Return [X, Y] of the center of cell containing provided text 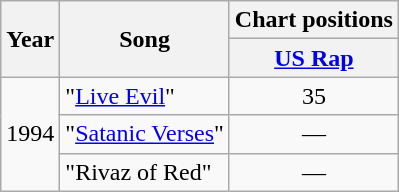
"Satanic Verses" [145, 134]
1994 [30, 134]
"Live Evil" [145, 96]
"Rivaz of Red" [145, 172]
35 [314, 96]
Year [30, 39]
Chart positions [314, 20]
US Rap [314, 58]
Song [145, 39]
